Return the [x, y] coordinate for the center point of the cell that contains the specified text.  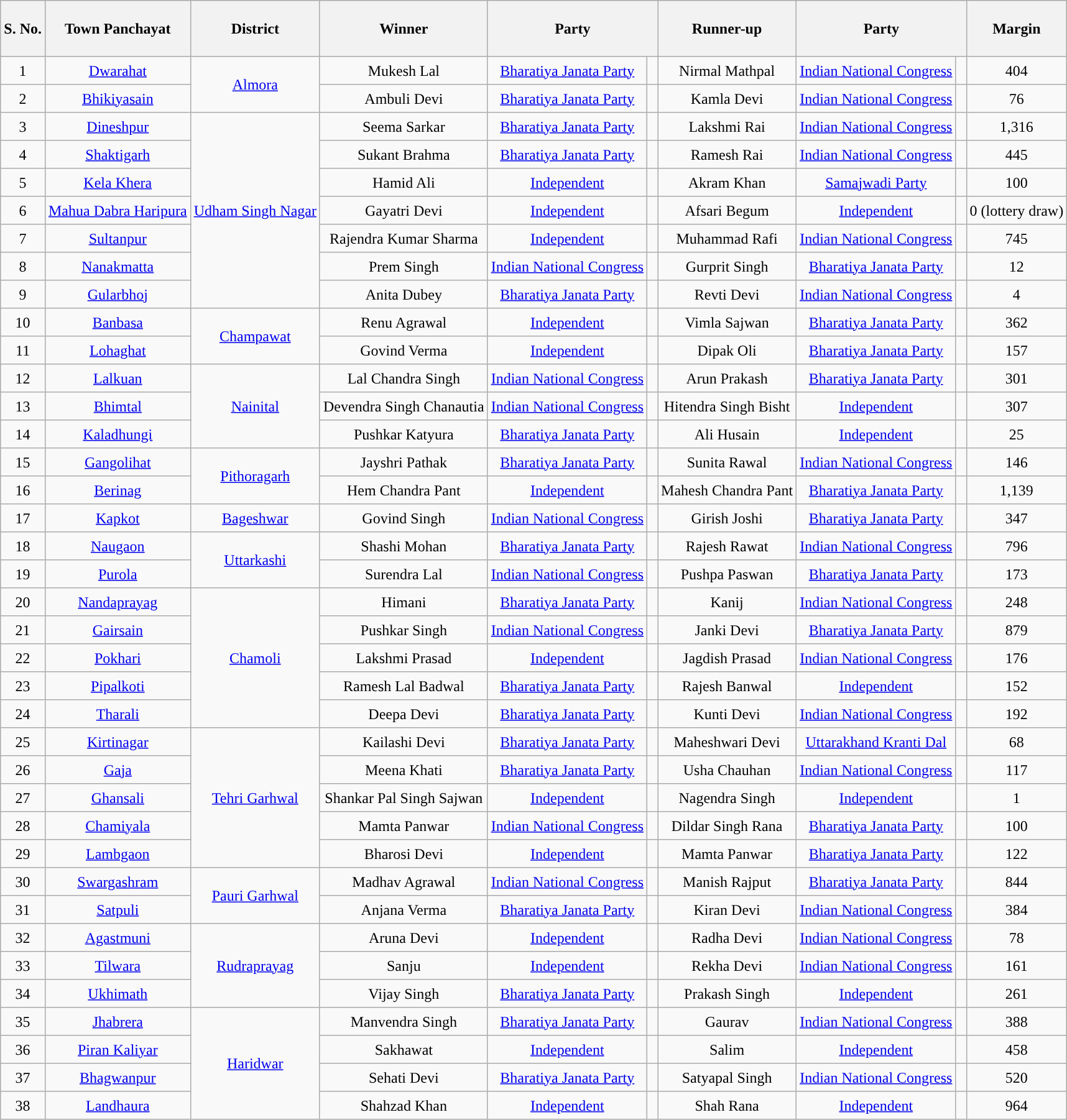
Dipak Oli [727, 351]
307 [1017, 406]
388 [1017, 1022]
29 [23, 854]
Seema Sarkar [404, 127]
Jhabrera [118, 1022]
Margin [1017, 29]
Ukhimath [118, 993]
8 [23, 266]
Janki Devi [727, 630]
Girish Joshi [727, 518]
Rekha Devi [727, 966]
27 [23, 798]
122 [1017, 854]
Purola [118, 574]
Govind Verma [404, 351]
Haridwar [255, 1063]
2 [23, 98]
Pushpa Paswan [727, 574]
Ramesh Lal Badwal [404, 686]
796 [1017, 546]
7 [23, 239]
Lambgaon [118, 854]
Salim [727, 1049]
21 [23, 630]
844 [1017, 881]
S. No. [23, 29]
Samajwadi Party [876, 183]
Prakash Singh [727, 993]
Bhikiyasain [118, 98]
Renu Agrawal [404, 322]
30 [23, 881]
445 [1017, 154]
Pauri Garhwal [255, 896]
68 [1017, 742]
Pokhari [118, 658]
Runner-up [727, 29]
38 [23, 1105]
879 [1017, 630]
Gayatri Devi [404, 210]
Kirtinagar [118, 742]
Jagdish Prasad [727, 658]
Govind Singh [404, 518]
Hem Chandra Pant [404, 490]
Kanij [727, 602]
Sakhawat [404, 1049]
37 [23, 1078]
Vimla Sajwan [727, 322]
Winner [404, 29]
362 [1017, 322]
Rudraprayag [255, 966]
Tilwara [118, 966]
15 [23, 462]
Bageshwar [255, 518]
Almora [255, 85]
Maheshwari Devi [727, 742]
520 [1017, 1078]
Tehri Garhwal [255, 798]
Kela Khera [118, 183]
9 [23, 295]
Lakshmi Prasad [404, 658]
Pushkar Singh [404, 630]
Uttarkashi [255, 560]
458 [1017, 1049]
Uttarakhand Kranti Dal [876, 742]
Ramesh Rai [727, 154]
16 [23, 490]
Shahzad Khan [404, 1105]
Gaurav [727, 1022]
Sukant Brahma [404, 154]
Agastmuni [118, 937]
Ambuli Devi [404, 98]
Usha Chauhan [727, 769]
Himani [404, 602]
Banbasa [118, 322]
Lal Chandra Singh [404, 378]
Bhagwanpur [118, 1078]
964 [1017, 1105]
Akram Khan [727, 183]
17 [23, 518]
23 [23, 686]
Muhammad Rafi [727, 239]
Berinag [118, 490]
Piran Kaliyar [118, 1049]
Gairsain [118, 630]
192 [1017, 714]
Hitendra Singh Bisht [727, 406]
Arun Prakash [727, 378]
13 [23, 406]
347 [1017, 518]
Champawat [255, 336]
146 [1017, 462]
Pushkar Katyura [404, 434]
Surendra Lal [404, 574]
Jayshri Pathak [404, 462]
161 [1017, 966]
Udham Singh Nagar [255, 210]
Kamla Devi [727, 98]
Bharosi Devi [404, 854]
Lakshmi Rai [727, 127]
Revti Devi [727, 295]
Mahesh Chandra Pant [727, 490]
Satpuli [118, 910]
1,139 [1017, 490]
745 [1017, 239]
Afsari Begum [727, 210]
Shankar Pal Singh Sajwan [404, 798]
Manish Rajput [727, 881]
152 [1017, 686]
78 [1017, 937]
Vijay Singh [404, 993]
Madhav Agrawal [404, 881]
Devendra Singh Chanautia [404, 406]
33 [23, 966]
Sultanpur [118, 239]
Nagendra Singh [727, 798]
35 [23, 1022]
Nandaprayag [118, 602]
Kaladhungi [118, 434]
Nanakmatta [118, 266]
Kiran Devi [727, 910]
Bhimtal [118, 406]
Mahua Dabra Haripura [118, 210]
0 (lottery draw) [1017, 210]
Lalkuan [118, 378]
Nirmal Mathpal [727, 71]
28 [23, 825]
301 [1017, 378]
157 [1017, 351]
Kapkot [118, 518]
Dildar Singh Rana [727, 825]
Kailashi Devi [404, 742]
Pipalkoti [118, 686]
6 [23, 210]
26 [23, 769]
22 [23, 658]
Shaktigarh [118, 154]
Naugaon [118, 546]
5 [23, 183]
Anjana Verma [404, 910]
Hamid Ali [404, 183]
Sanju [404, 966]
Lohaghat [118, 351]
Prem Singh [404, 266]
Ghansali [118, 798]
Shah Rana [727, 1105]
Ali Husain [727, 434]
Sunita Rawal [727, 462]
Gaja [118, 769]
Meena Khati [404, 769]
Swargashram [118, 881]
Town Panchayat [118, 29]
Radha Devi [727, 937]
District [255, 29]
31 [23, 910]
Satyapal Singh [727, 1078]
248 [1017, 602]
Chamiyala [118, 825]
36 [23, 1049]
11 [23, 351]
Chamoli [255, 658]
Manvendra Singh [404, 1022]
19 [23, 574]
Anita Dubey [404, 295]
18 [23, 546]
Deepa Devi [404, 714]
Dineshpur [118, 127]
Rajendra Kumar Sharma [404, 239]
117 [1017, 769]
24 [23, 714]
384 [1017, 910]
Nainital [255, 406]
34 [23, 993]
Rajesh Banwal [727, 686]
Landhaura [118, 1105]
3 [23, 127]
Gularbhoj [118, 295]
Shashi Mohan [404, 546]
Dwarahat [118, 71]
173 [1017, 574]
Gangolihat [118, 462]
1,316 [1017, 127]
Aruna Devi [404, 937]
Rajesh Rawat [727, 546]
Pithoragarh [255, 476]
Tharali [118, 714]
176 [1017, 658]
261 [1017, 993]
Mukesh Lal [404, 71]
76 [1017, 98]
404 [1017, 71]
Kunti Devi [727, 714]
32 [23, 937]
10 [23, 322]
20 [23, 602]
14 [23, 434]
Sehati Devi [404, 1078]
Gurprit Singh [727, 266]
